Find where the given text appears and provide that cell's center as (X, Y) coordinate. 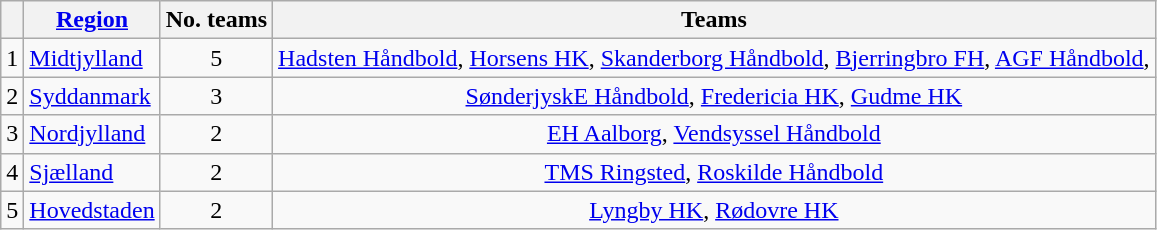
Region (92, 20)
Syddanmark (92, 96)
Nordjylland (92, 134)
4 (12, 172)
No. teams (216, 20)
EH Aalborg, Vendsyssel Håndbold (714, 134)
SønderjyskE Håndbold, Fredericia HK, Gudme HK (714, 96)
TMS Ringsted, Roskilde Håndbold (714, 172)
Hadsten Håndbold, Horsens HK, Skanderborg Håndbold, Bjerringbro FH, AGF Håndbold, (714, 58)
Sjælland (92, 172)
Lyngby HK, Rødovre HK (714, 210)
Hovedstaden (92, 210)
1 (12, 58)
Teams (714, 20)
Midtjylland (92, 58)
